Provide the [x, y] coordinate of the cell's center where the given text is located.  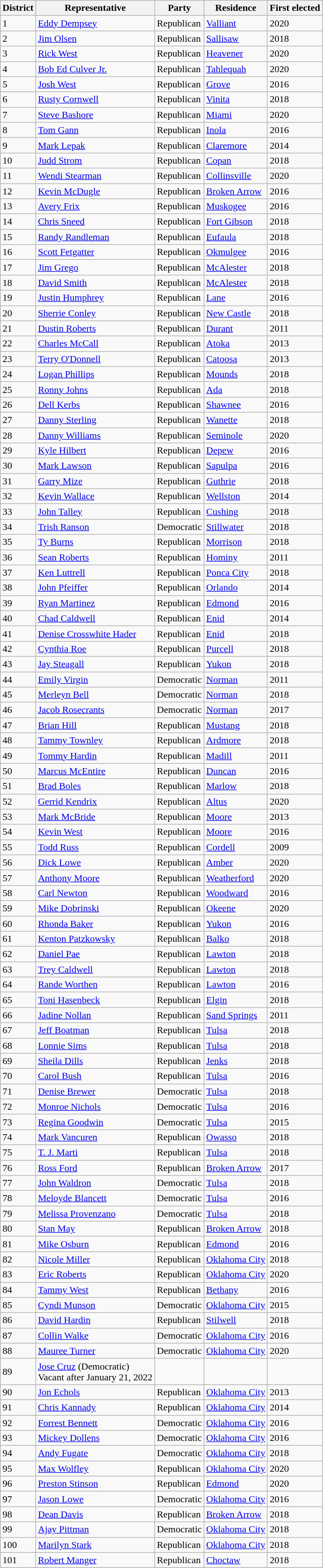
Regina Goodwin [95, 1122]
Danny Sterling [95, 420]
Stan May [95, 1229]
Jim Olsen [95, 38]
Cyndi Munson [95, 1305]
43 [18, 664]
Hominy [236, 557]
Ardmore [236, 741]
64 [18, 985]
69 [18, 1061]
Residence [236, 8]
Daniel Pae [95, 954]
Wanette [236, 420]
6 [18, 99]
86 [18, 1320]
Mark Lepak [95, 145]
76 [18, 1168]
50 [18, 771]
16 [18, 252]
83 [18, 1275]
Ajay Pittman [95, 1530]
18 [18, 283]
Stilwell [236, 1320]
Owasso [236, 1137]
Balko [236, 939]
Gerrid Kendrix [95, 801]
5 [18, 84]
21 [18, 328]
Melissa Provenzano [95, 1214]
36 [18, 557]
85 [18, 1305]
Chad Caldwell [95, 618]
94 [18, 1453]
Sallisaw [236, 38]
79 [18, 1214]
Jeff Boatman [95, 1030]
7 [18, 115]
12 [18, 191]
Collinsville [236, 176]
20 [18, 313]
Wellston [236, 496]
1 [18, 23]
92 [18, 1423]
Jon Echols [95, 1392]
28 [18, 435]
48 [18, 741]
Robert Manger [95, 1560]
Inola [236, 130]
98 [18, 1514]
Copan [236, 160]
88 [18, 1351]
Jacob Rosecrants [95, 710]
74 [18, 1137]
Okeene [236, 908]
Atoka [236, 344]
Trish Ranson [95, 527]
Ryan Martinez [95, 603]
Marlow [236, 786]
Elgin [236, 1000]
Denise Crosswhite Hader [95, 633]
67 [18, 1030]
54 [18, 832]
Okmulgee [236, 252]
96 [18, 1484]
Purcell [236, 649]
Sherrie Conley [95, 313]
101 [18, 1560]
10 [18, 160]
Fort Gibson [236, 222]
Choctaw [236, 1560]
Jason Lowe [95, 1499]
17 [18, 267]
Rande Worthen [95, 985]
Dick Lowe [95, 862]
Mike Dobrinski [95, 908]
19 [18, 298]
9 [18, 145]
Orlando [236, 588]
Anthony Moore [95, 878]
Vinita [236, 99]
51 [18, 786]
Mickey Dollens [95, 1438]
45 [18, 695]
Mike Osburn [95, 1244]
39 [18, 603]
82 [18, 1259]
56 [18, 862]
95 [18, 1469]
Marcus McEntire [95, 771]
Denise Brewer [95, 1091]
Mustang [236, 725]
Woodward [236, 893]
30 [18, 466]
Carol Bush [95, 1076]
Guthrie [236, 481]
49 [18, 756]
35 [18, 542]
Mark McBride [95, 817]
Danny Williams [95, 435]
Sand Springs [236, 1015]
Logan Phillips [95, 374]
Ronny Johns [95, 389]
29 [18, 451]
Bob Ed Culver Jr. [95, 69]
Madill [236, 756]
Ada [236, 389]
2 [18, 38]
Sean Roberts [95, 557]
Amber [236, 862]
Tammy Townley [95, 741]
Muskogee [236, 206]
Kyle Hilbert [95, 451]
Justin Humphrey [95, 298]
Ponca City [236, 573]
Cynthia Roe [95, 649]
Weatherford [236, 878]
Mounds [236, 374]
8 [18, 130]
15 [18, 237]
Preston Stinson [95, 1484]
Seminole [236, 435]
Eddy Dempsey [95, 23]
Emily Virgin [95, 680]
Todd Russ [95, 847]
Party [180, 8]
Tahlequah [236, 69]
Heavener [236, 54]
Charles McCall [95, 344]
61 [18, 939]
Jim Grego [95, 267]
31 [18, 481]
Nicole Miller [95, 1259]
13 [18, 206]
Chris Kannady [95, 1407]
Cordell [236, 847]
Ross Ford [95, 1168]
89 [18, 1371]
40 [18, 618]
53 [18, 817]
David Smith [95, 283]
Chris Sneed [95, 222]
57 [18, 878]
District [18, 8]
Brad Boles [95, 786]
Durant [236, 328]
Tom Gann [95, 130]
37 [18, 573]
62 [18, 954]
Brian Hill [95, 725]
58 [18, 893]
Eric Roberts [95, 1275]
Grove [236, 84]
Randy Randleman [95, 237]
Garry Mize [95, 481]
Josh West [95, 84]
Andy Fugate [95, 1453]
Dustin Roberts [95, 328]
Mauree Turner [95, 1351]
Mark Lawson [95, 466]
100 [18, 1545]
Carl Newton [95, 893]
Kevin West [95, 832]
John Waldron [95, 1183]
66 [18, 1015]
Valliant [236, 23]
Wendi Stearman [95, 176]
Toni Hasenbeck [95, 1000]
Dell Kerbs [95, 405]
T. J. Marti [95, 1152]
Representative [95, 8]
Lane [236, 298]
Duncan [236, 771]
97 [18, 1499]
Avery Frix [95, 206]
77 [18, 1183]
John Talley [95, 512]
Cushing [236, 512]
4 [18, 69]
Altus [236, 801]
Tammy West [95, 1290]
Sheila Dills [95, 1061]
63 [18, 969]
26 [18, 405]
Ken Luttrell [95, 573]
Kenton Patzkowsky [95, 939]
90 [18, 1392]
22 [18, 344]
Ty Burns [95, 542]
David Hardin [95, 1320]
68 [18, 1046]
Meloyde Blancett [95, 1198]
Catoosa [236, 359]
Miami [236, 115]
99 [18, 1530]
Jadine Nollan [95, 1015]
32 [18, 496]
78 [18, 1198]
Lonnie Sims [95, 1046]
Trey Caldwell [95, 969]
Collin Walke [95, 1335]
Sapulpa [236, 466]
33 [18, 512]
Mark Vancuren [95, 1137]
60 [18, 923]
3 [18, 54]
Rick West [95, 54]
Merleyn Bell [95, 695]
44 [18, 680]
65 [18, 1000]
14 [18, 222]
First elected [295, 8]
Depew [236, 451]
11 [18, 176]
93 [18, 1438]
23 [18, 359]
34 [18, 527]
73 [18, 1122]
Judd Strom [95, 160]
47 [18, 725]
71 [18, 1091]
Jose Cruz (Democratic)Vacant after January 21, 2022 [95, 1371]
Jenks [236, 1061]
38 [18, 588]
Forrest Bennett [95, 1423]
New Castle [236, 313]
Bethany [236, 1290]
Stillwater [236, 527]
Jay Steagall [95, 664]
Terry O'Donnell [95, 359]
Kevin Wallace [95, 496]
Scott Fetgatter [95, 252]
Shawnee [236, 405]
Tommy Hardin [95, 756]
70 [18, 1076]
41 [18, 633]
Morrison [236, 542]
Max Wolfley [95, 1469]
27 [18, 420]
46 [18, 710]
24 [18, 374]
59 [18, 908]
Marilyn Stark [95, 1545]
Kevin McDugle [95, 191]
80 [18, 1229]
Rusty Cornwell [95, 99]
Steve Bashore [95, 115]
Eufaula [236, 237]
81 [18, 1244]
Claremore [236, 145]
52 [18, 801]
75 [18, 1152]
42 [18, 649]
25 [18, 389]
84 [18, 1290]
55 [18, 847]
91 [18, 1407]
87 [18, 1335]
72 [18, 1107]
Dean Davis [95, 1514]
Rhonda Baker [95, 923]
Monroe Nichols [95, 1107]
2009 [295, 847]
John Pfeiffer [95, 588]
